Return [X, Y] of the center of cell containing provided text 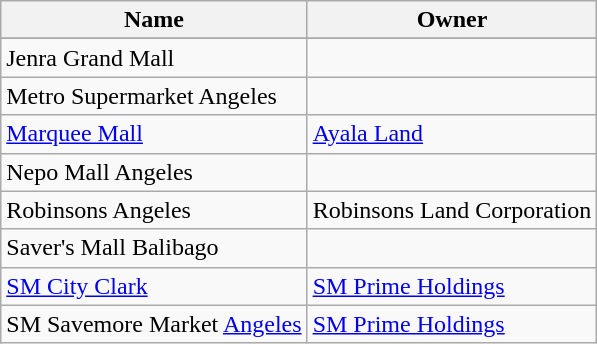
Jenra Grand Mall [154, 58]
Robinsons Angeles [154, 210]
Marquee Mall [154, 134]
Owner [452, 20]
SM City Clark [154, 286]
Robinsons Land Corporation [452, 210]
Name [154, 20]
SM Savemore Market Angeles [154, 324]
Ayala Land [452, 134]
Metro Supermarket Angeles [154, 96]
Saver's Mall Balibago [154, 248]
Nepo Mall Angeles [154, 172]
